Scan for the cell matching the given text and deliver its (x, y) coordinate at center. 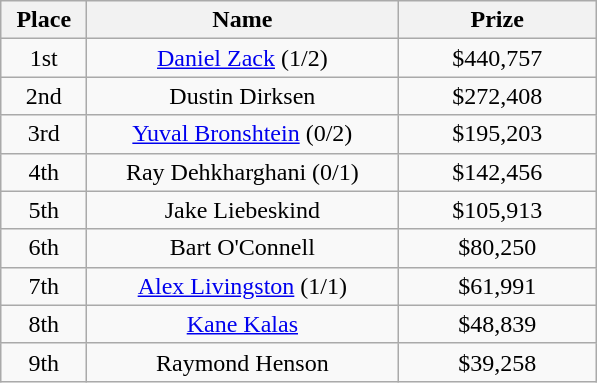
Daniel Zack (1/2) (242, 58)
Name (242, 20)
$440,757 (498, 58)
$39,258 (498, 362)
$272,408 (498, 96)
$61,991 (498, 286)
Alex Livingston (1/1) (242, 286)
6th (44, 248)
$105,913 (498, 210)
$142,456 (498, 172)
$195,203 (498, 134)
Kane Kalas (242, 324)
5th (44, 210)
2nd (44, 96)
$80,250 (498, 248)
Jake Liebeskind (242, 210)
Ray Dehkharghani (0/1) (242, 172)
8th (44, 324)
Yuval Bronshtein (0/2) (242, 134)
Bart O'Connell (242, 248)
9th (44, 362)
4th (44, 172)
Prize (498, 20)
1st (44, 58)
3rd (44, 134)
7th (44, 286)
Dustin Dirksen (242, 96)
Raymond Henson (242, 362)
$48,839 (498, 324)
Place (44, 20)
